Search for the cell housing the specified text and yield its [x, y] center coordinate. 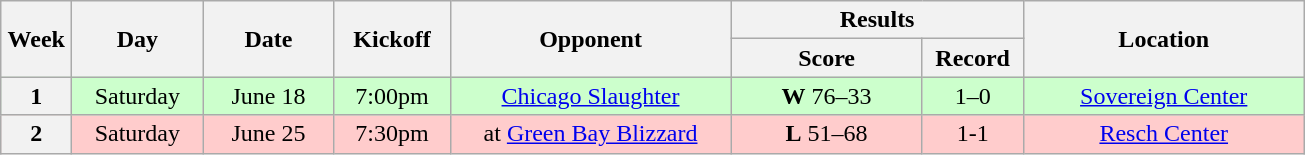
Score [826, 58]
Week [36, 39]
Date [268, 39]
Sovereign Center [1164, 96]
Kickoff [392, 39]
Results [877, 20]
7:00pm [392, 96]
Location [1164, 39]
Record [972, 58]
2 [36, 134]
W 76–33 [826, 96]
1 [36, 96]
1-1 [972, 134]
Resch Center [1164, 134]
7:30pm [392, 134]
L 51–68 [826, 134]
Opponent [590, 39]
June 18 [268, 96]
at Green Bay Blizzard [590, 134]
June 25 [268, 134]
Chicago Slaughter [590, 96]
1–0 [972, 96]
Day [138, 39]
